Output the (X, Y) coordinate of the center of the cell containing the given text.  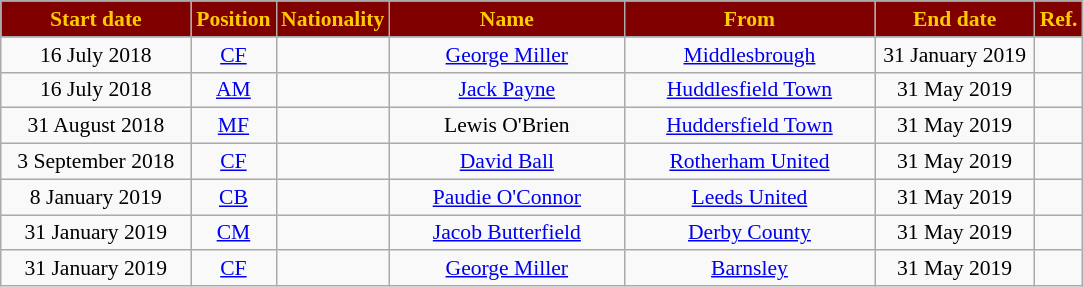
Huddlesfield Town (749, 90)
MF (234, 126)
8 January 2019 (96, 197)
David Ball (506, 162)
3 September 2018 (96, 162)
From (749, 19)
CM (234, 233)
Jack Payne (506, 90)
Middlesbrough (749, 55)
Huddersfield Town (749, 126)
Name (506, 19)
Ref. (1059, 19)
Nationality (332, 19)
AM (234, 90)
Jacob Butterfield (506, 233)
CB (234, 197)
31 August 2018 (96, 126)
Rotherham United (749, 162)
Start date (96, 19)
Lewis O'Brien (506, 126)
Position (234, 19)
Barnsley (749, 269)
Paudie O'Connor (506, 197)
Leeds United (749, 197)
Derby County (749, 233)
End date (955, 19)
